For the text-containing cell, return its midpoint in (X, Y) coordinate format. 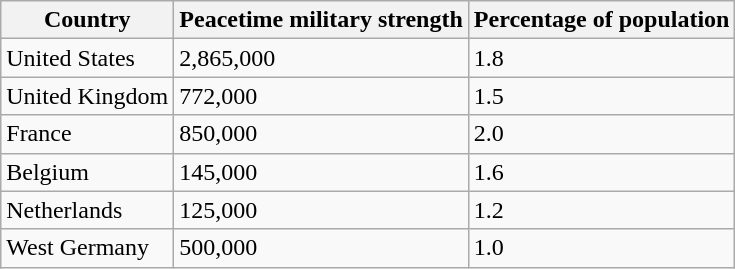
1.6 (602, 172)
1.0 (602, 248)
500,000 (322, 248)
United Kingdom (88, 96)
France (88, 134)
Percentage of population (602, 20)
Belgium (88, 172)
Peacetime military strength (322, 20)
Netherlands (88, 210)
125,000 (322, 210)
Country (88, 20)
145,000 (322, 172)
1.8 (602, 58)
1.2 (602, 210)
2,865,000 (322, 58)
772,000 (322, 96)
2.0 (602, 134)
1.5 (602, 96)
United States (88, 58)
850,000 (322, 134)
West Germany (88, 248)
